Identify which cell holds the provided text, then report its (X, Y) central coordinate. 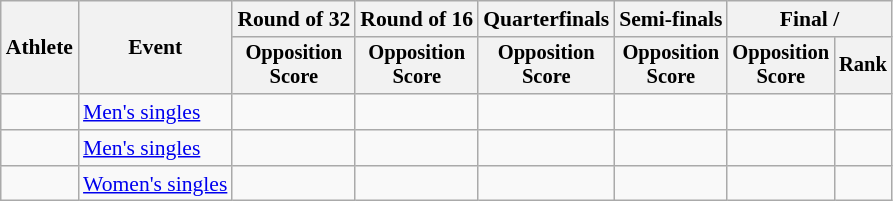
Round of 16 (416, 19)
Semi-finals (670, 19)
Rank (863, 66)
Athlete (40, 48)
Final / (809, 19)
Round of 32 (294, 19)
Event (155, 48)
Quarterfinals (546, 19)
